Output the (x, y) coordinate of the center of the cell containing the given text.  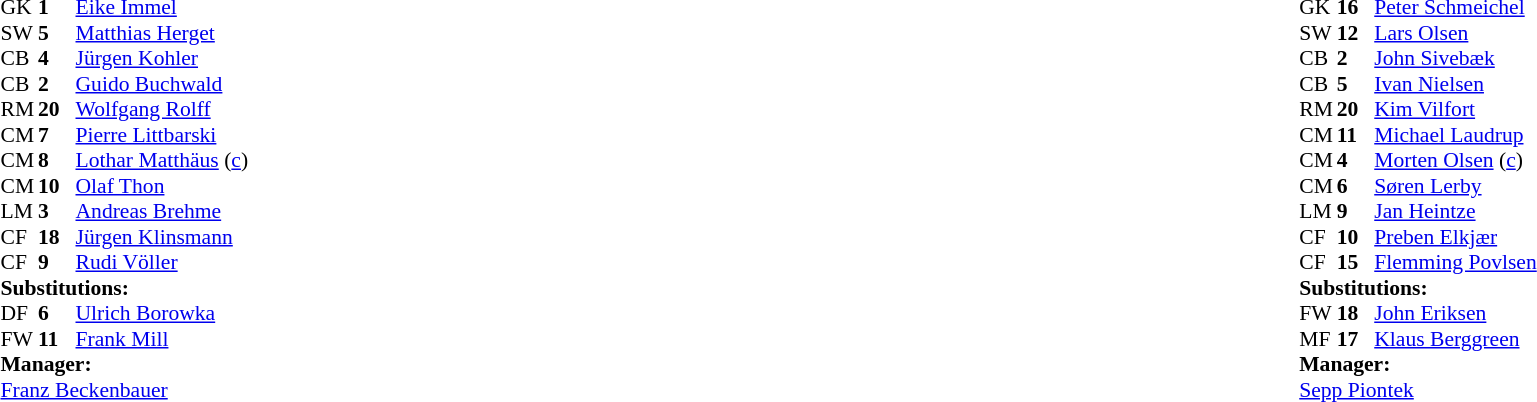
Ulrich Borowka (162, 313)
17 (1356, 339)
Morten Olsen (c) (1456, 161)
MF (1318, 339)
Ivan Nielsen (1456, 84)
3 (57, 211)
Lars Olsen (1456, 33)
Rudi Völler (162, 263)
Lothar Matthäus (c) (162, 161)
Klaus Berggreen (1456, 339)
Jürgen Kohler (162, 59)
Pierre Littbarski (162, 135)
Olaf Thon (162, 186)
Andreas Brehme (162, 211)
Jürgen Klinsmann (162, 237)
Preben Elkjær (1456, 237)
7 (57, 135)
Jan Heintze (1456, 211)
Wolfgang Rolff (162, 109)
8 (57, 161)
Kim Vilfort (1456, 109)
John Sivebæk (1456, 59)
Guido Buchwald (162, 84)
Frank Mill (162, 339)
Matthias Herget (162, 33)
15 (1356, 263)
DF (19, 313)
12 (1356, 33)
Søren Lerby (1456, 186)
Michael Laudrup (1456, 135)
Flemming Povlsen (1456, 263)
John Eriksen (1456, 313)
